Search for the cell housing the specified text and yield its [X, Y] center coordinate. 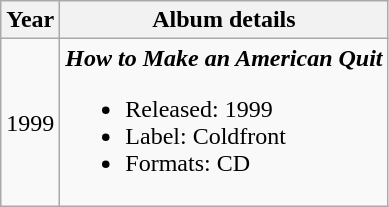
Year [30, 20]
Album details [224, 20]
How to Make an American QuitReleased: 1999Label: Coldfront Formats: CD [224, 122]
1999 [30, 122]
